Find where the given text appears and provide that cell's center as (X, Y) coordinate. 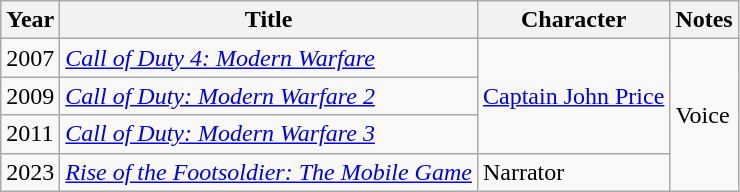
2009 (30, 96)
Rise of the Footsoldier: The Mobile Game (269, 172)
Title (269, 20)
Call of Duty 4: Modern Warfare (269, 58)
Call of Duty: Modern Warfare 3 (269, 134)
2007 (30, 58)
Character (573, 20)
2023 (30, 172)
Year (30, 20)
Voice (704, 115)
Notes (704, 20)
2011 (30, 134)
Call of Duty: Modern Warfare 2 (269, 96)
Narrator (573, 172)
Captain John Price (573, 96)
